Return the (x, y) coordinate for the center point of the cell that contains the specified text.  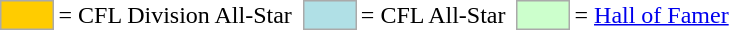
= CFL Division All-Star (175, 15)
= CFL All-Star (433, 15)
